Extract the [x, y] coordinate from the center of the cell holding the provided text.  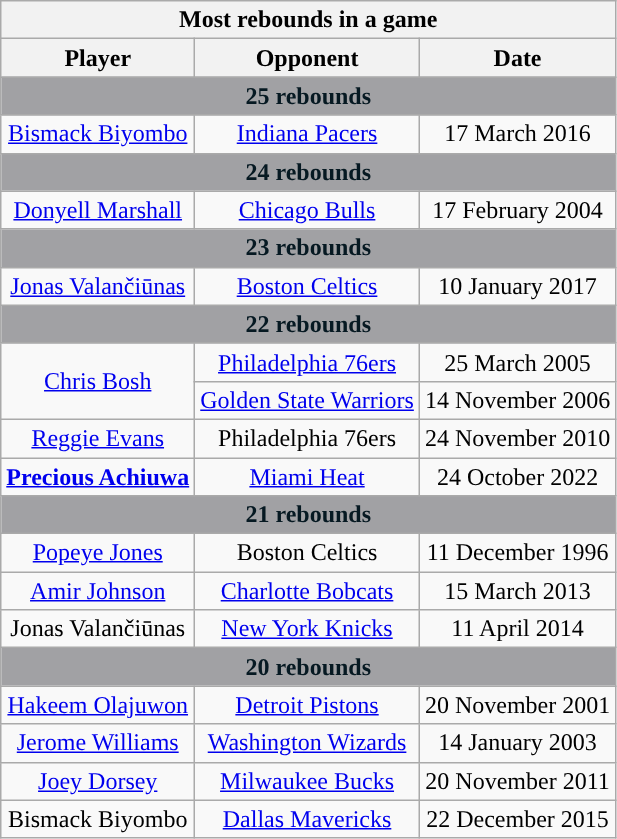
Joey Dorsey [98, 781]
Precious Achiuwa [98, 477]
20 rebounds [308, 667]
Most rebounds in a game [308, 20]
Golden State Warriors [308, 400]
11 December 1996 [517, 553]
10 January 2017 [517, 286]
New York Knicks [308, 629]
17 February 2004 [517, 210]
11 April 2014 [517, 629]
20 November 2011 [517, 781]
Reggie Evans [98, 438]
25 rebounds [308, 96]
Player [98, 58]
Charlotte Bobcats [308, 591]
14 November 2006 [517, 400]
14 January 2003 [517, 743]
21 rebounds [308, 515]
Opponent [308, 58]
24 November 2010 [517, 438]
Chris Bosh [98, 381]
24 October 2022 [517, 477]
Donyell Marshall [98, 210]
Indiana Pacers [308, 134]
24 rebounds [308, 172]
Dallas Mavericks [308, 819]
Chicago Bulls [308, 210]
23 rebounds [308, 248]
Detroit Pistons [308, 705]
15 March 2013 [517, 591]
Amir Johnson [98, 591]
22 December 2015 [517, 819]
Hakeem Olajuwon [98, 705]
Date [517, 58]
Miami Heat [308, 477]
Jerome Williams [98, 743]
Milwaukee Bucks [308, 781]
Popeye Jones [98, 553]
Washington Wizards [308, 743]
20 November 2001 [517, 705]
25 March 2005 [517, 362]
22 rebounds [308, 324]
17 March 2016 [517, 134]
